Locate the cell with the specified text and output its (X, Y) center coordinate. 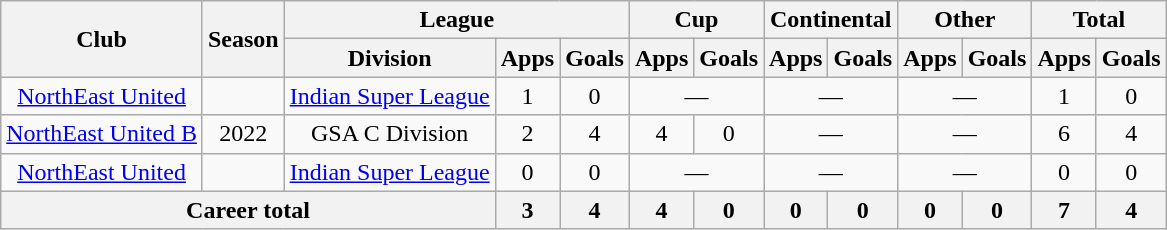
Season (243, 39)
Division (390, 58)
2 (527, 134)
Cup (696, 20)
Career total (248, 210)
GSA C Division (390, 134)
3 (527, 210)
Club (102, 39)
League (456, 20)
2022 (243, 134)
Total (1099, 20)
6 (1064, 134)
7 (1064, 210)
NorthEast United B (102, 134)
Other (965, 20)
Continental (831, 20)
